For the text-containing cell, return its midpoint in (X, Y) coordinate format. 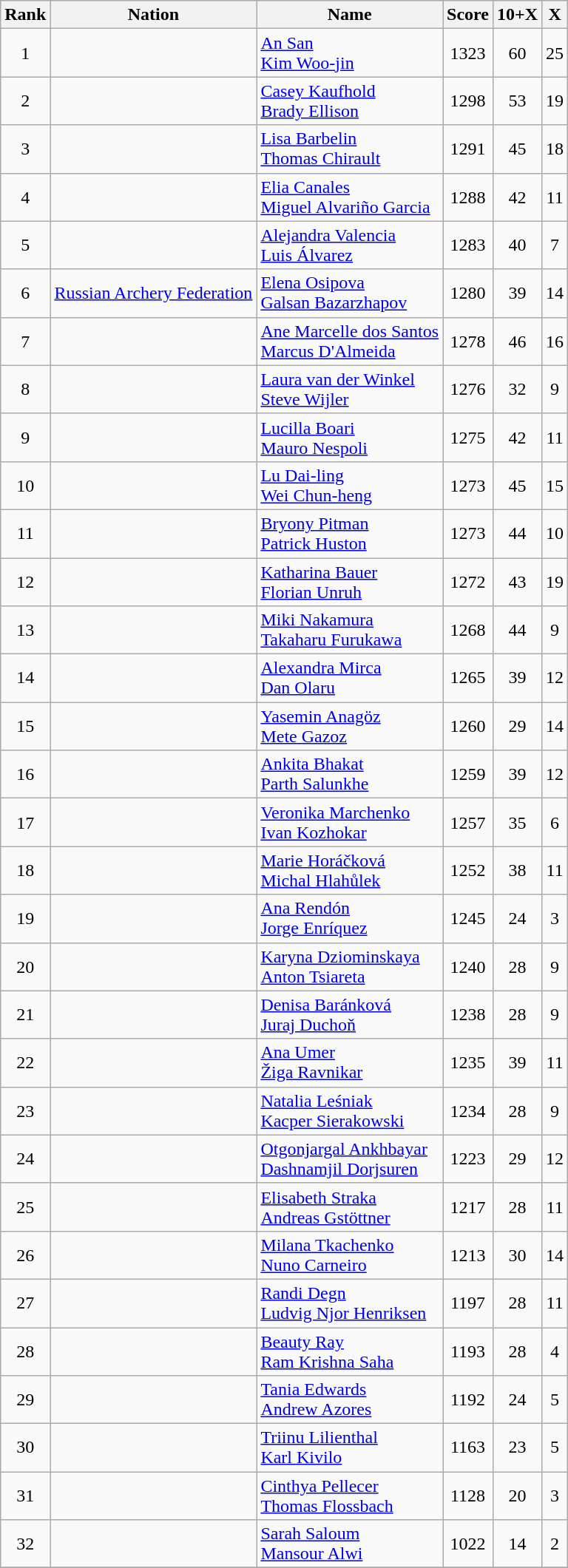
X (555, 15)
1280 (468, 293)
Denisa Baránková Juraj Duchoň (350, 1014)
1259 (468, 775)
1022 (468, 1544)
1298 (468, 101)
1245 (468, 918)
1213 (468, 1255)
Katharina Bauer Florian Unruh (350, 581)
1288 (468, 197)
Miki Nakamura Takaharu Furukawa (350, 630)
Ana Umer Žiga Ravnikar (350, 1063)
Tania Edwards Andrew Azores (350, 1400)
1276 (468, 389)
1291 (468, 149)
1268 (468, 630)
1240 (468, 967)
Cinthya Pellecer Thomas Flossbach (350, 1496)
60 (517, 53)
1265 (468, 679)
Natalia Leśniak Kacper Sierakowski (350, 1110)
Name (350, 15)
Alexandra Mirca Dan Olaru (350, 679)
Score (468, 15)
1197 (468, 1303)
26 (25, 1255)
Casey Kaufhold Brady Ellison (350, 101)
40 (517, 245)
46 (517, 342)
Rank (25, 15)
22 (25, 1063)
Laura van der Winkel Steve Wijler (350, 389)
43 (517, 581)
Alejandra Valencia Luis Álvarez (350, 245)
31 (25, 1496)
Ana Rendón Jorge Enríquez (350, 918)
38 (517, 871)
1283 (468, 245)
Ane Marcelle dos Santos Marcus D'Almeida (350, 342)
Russian Archery Federation (154, 293)
13 (25, 630)
Beauty Ray Ram Krishna Saha (350, 1351)
Otgonjargal Ankhbayar Dashnamjil Dorjsuren (350, 1159)
21 (25, 1014)
An San Kim Woo-jin (350, 53)
1 (25, 53)
Sarah Saloum Mansour Alwi (350, 1544)
53 (517, 101)
35 (517, 822)
1323 (468, 53)
Veronika Marchenko Ivan Kozhokar (350, 822)
1272 (468, 581)
10+X (517, 15)
Milana Tkachenko Nuno Carneiro (350, 1255)
1235 (468, 1063)
17 (25, 822)
1238 (468, 1014)
Ankita Bhakat Parth Salunkhe (350, 775)
1163 (468, 1447)
Elia Canales Miguel Alvariño Garcia (350, 197)
1278 (468, 342)
1260 (468, 726)
27 (25, 1303)
1192 (468, 1400)
1257 (468, 822)
1234 (468, 1110)
1223 (468, 1159)
Elena Osipova Galsan Bazarzhapov (350, 293)
Nation (154, 15)
Yasemin Anagöz Mete Gazoz (350, 726)
Lucilla Boari Mauro Nespoli (350, 438)
Marie Horáčková Michal Hlahůlek (350, 871)
Bryony Pitman Patrick Huston (350, 534)
1193 (468, 1351)
Randi Degn Ludvig Njor Henriksen (350, 1303)
8 (25, 389)
Lisa Barbelin Thomas Chirault (350, 149)
1252 (468, 871)
Karyna Dziominskaya Anton Tsiareta (350, 967)
1128 (468, 1496)
1217 (468, 1206)
Elisabeth Straka Andreas Gstöttner (350, 1206)
1275 (468, 438)
Lu Dai-ling Wei Chun-heng (350, 485)
Triinu Lilienthal Karl Kivilo (350, 1447)
